Pinpoint the cell where the given text exists, returning its [x, y] midpoint coordinate. 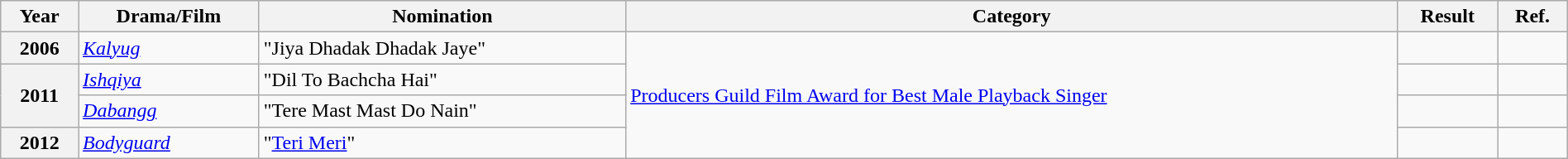
"Teri Meri" [442, 142]
Dabangg [169, 111]
Producers Guild Film Award for Best Male Playback Singer [1012, 95]
Year [40, 17]
"Dil To Bachcha Hai" [442, 79]
Nomination [442, 17]
"Jiya Dhadak Dhadak Jaye" [442, 48]
2006 [40, 48]
Drama/Film [169, 17]
Bodyguard [169, 142]
Ref. [1532, 17]
Result [1447, 17]
"Tere Mast Mast Do Nain" [442, 111]
Category [1012, 17]
2011 [40, 95]
2012 [40, 142]
Kalyug [169, 48]
Ishqiya [169, 79]
